Search for the cell housing the specified text and yield its (X, Y) center coordinate. 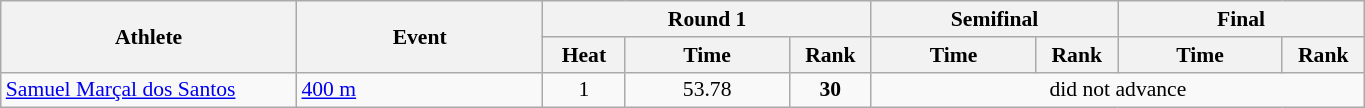
53.78 (707, 90)
30 (830, 90)
Semifinal (994, 19)
1 (584, 90)
400 m (419, 90)
Athlete (149, 36)
Samuel Marçal dos Santos (149, 90)
Heat (584, 55)
Final (1242, 19)
Event (419, 36)
did not advance (1118, 90)
Round 1 (708, 19)
